Return [x, y] of the center of cell containing provided text 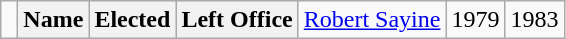
Left Office [237, 20]
1983 [534, 20]
Name [54, 20]
Robert Sayine [372, 20]
1979 [476, 20]
Elected [132, 20]
